From the cell containing the given text, extract its center point as (x, y) coordinate. 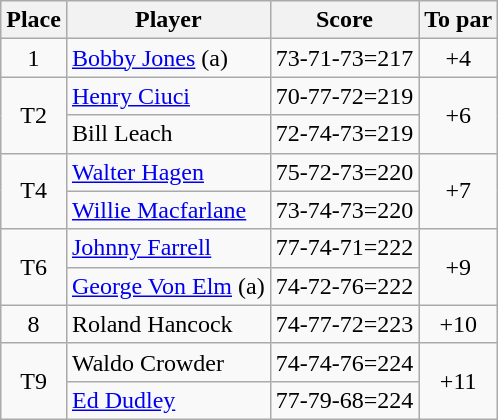
T6 (34, 267)
+11 (458, 381)
+9 (458, 267)
Player (168, 20)
T9 (34, 381)
75-72-73=220 (344, 172)
74-74-76=224 (344, 362)
George Von Elm (a) (168, 286)
70-77-72=219 (344, 96)
Waldo Crowder (168, 362)
Walter Hagen (168, 172)
Bobby Jones (a) (168, 58)
77-79-68=224 (344, 400)
Willie Macfarlane (168, 210)
Johnny Farrell (168, 248)
Roland Hancock (168, 324)
+7 (458, 191)
To par (458, 20)
74-77-72=223 (344, 324)
72-74-73=219 (344, 134)
Bill Leach (168, 134)
77-74-71=222 (344, 248)
T2 (34, 115)
+10 (458, 324)
Score (344, 20)
1 (34, 58)
+4 (458, 58)
Ed Dudley (168, 400)
Place (34, 20)
74-72-76=222 (344, 286)
8 (34, 324)
Henry Ciuci (168, 96)
+6 (458, 115)
73-74-73=220 (344, 210)
T4 (34, 191)
73-71-73=217 (344, 58)
